Return the [X, Y] coordinate for the center point of the cell that contains the specified text.  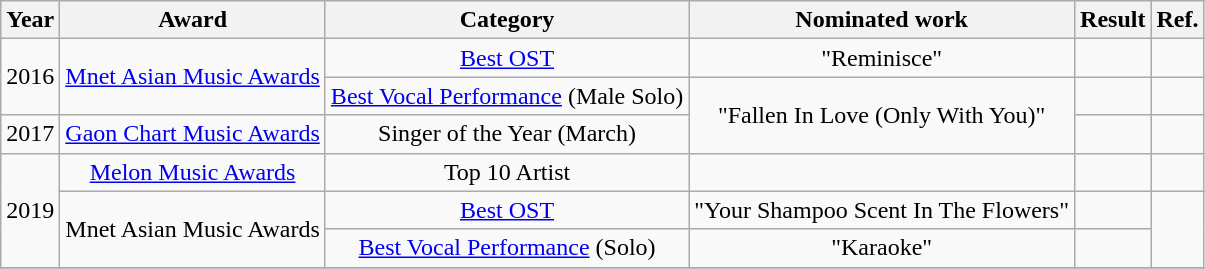
Top 10 Artist [506, 172]
"Fallen In Love (Only With You)" [882, 115]
2017 [30, 134]
Best Vocal Performance (Male Solo) [506, 96]
2016 [30, 77]
Singer of the Year (March) [506, 134]
Gaon Chart Music Awards [193, 134]
Best Vocal Performance (Solo) [506, 248]
Result [1113, 20]
Year [30, 20]
Ref. [1178, 20]
"Reminisce" [882, 58]
Category [506, 20]
2019 [30, 210]
Melon Music Awards [193, 172]
Award [193, 20]
"Karaoke" [882, 248]
"Your Shampoo Scent In The Flowers" [882, 210]
Nominated work [882, 20]
